Detect which cell encompasses the target text, then output its [x, y] center coordinate. 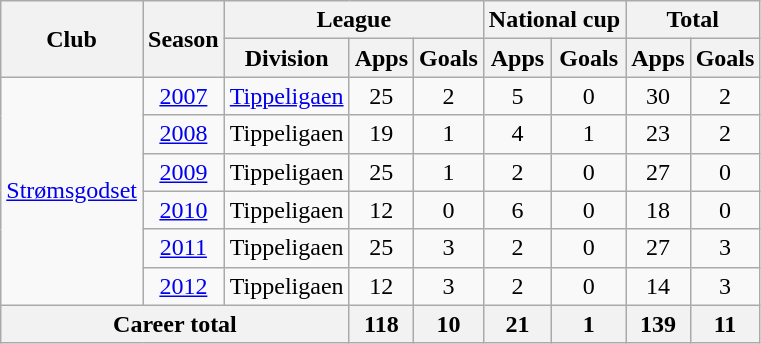
4 [517, 134]
118 [381, 324]
18 [658, 210]
11 [725, 324]
Career total [175, 324]
14 [658, 286]
League [354, 20]
30 [658, 96]
2010 [183, 210]
10 [449, 324]
5 [517, 96]
2007 [183, 96]
2012 [183, 286]
21 [517, 324]
Division [286, 58]
Total [693, 20]
2008 [183, 134]
National cup [554, 20]
6 [517, 210]
2009 [183, 172]
Club [72, 39]
2011 [183, 248]
139 [658, 324]
19 [381, 134]
Season [183, 39]
23 [658, 134]
Strømsgodset [72, 191]
